Provide the [x, y] coordinate of the cell's center where the given text is located.  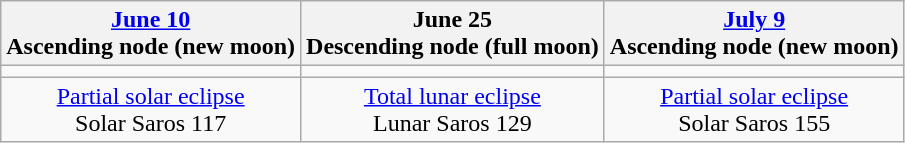
Partial solar eclipseSolar Saros 155 [754, 110]
June 10Ascending node (new moon) [151, 34]
Partial solar eclipseSolar Saros 117 [151, 110]
July 9Ascending node (new moon) [754, 34]
Total lunar eclipseLunar Saros 129 [453, 110]
June 25Descending node (full moon) [453, 34]
